Identify which cell holds the provided text, then report its [X, Y] central coordinate. 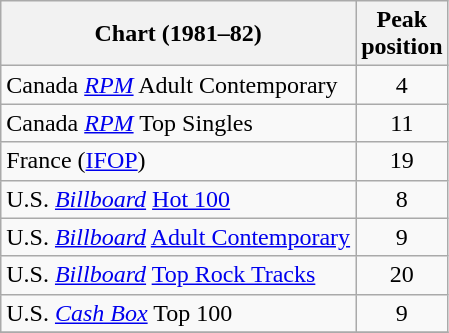
Canada RPM Top Singles [178, 123]
19 [402, 161]
Chart (1981–82) [178, 34]
U.S. Billboard Hot 100 [178, 199]
Peakposition [402, 34]
20 [402, 275]
U.S. Billboard Adult Contemporary [178, 237]
U.S. Billboard Top Rock Tracks [178, 275]
France (IFOP) [178, 161]
11 [402, 123]
8 [402, 199]
Canada RPM Adult Contemporary [178, 85]
4 [402, 85]
U.S. Cash Box Top 100 [178, 313]
